Provide the (X, Y) coordinate of the cell's center where the given text is located.  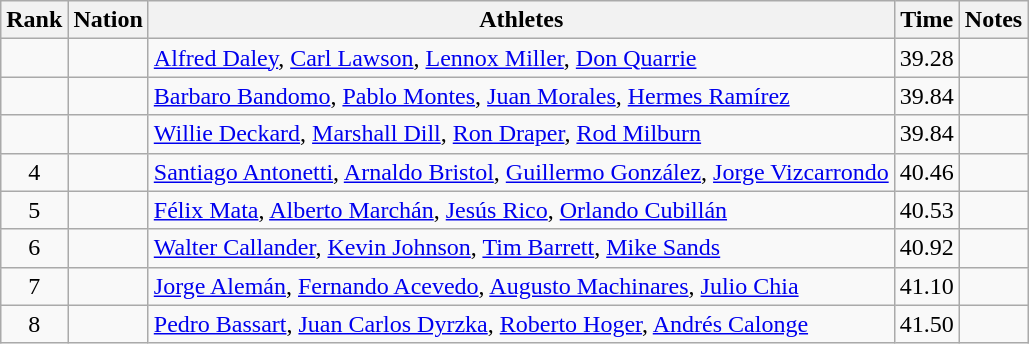
41.10 (926, 286)
Alfred Daley, Carl Lawson, Lennox Miller, Don Quarrie (521, 58)
Pedro Bassart, Juan Carlos Dyrzka, Roberto Hoger, Andrés Calonge (521, 324)
Santiago Antonetti, Arnaldo Bristol, Guillermo González, Jorge Vizcarrondo (521, 172)
Walter Callander, Kevin Johnson, Tim Barrett, Mike Sands (521, 248)
5 (34, 210)
Nation (108, 20)
40.46 (926, 172)
40.53 (926, 210)
40.92 (926, 248)
Jorge Alemán, Fernando Acevedo, Augusto Machinares, Julio Chia (521, 286)
41.50 (926, 324)
Time (926, 20)
Notes (993, 20)
Willie Deckard, Marshall Dill, Ron Draper, Rod Milburn (521, 134)
Athletes (521, 20)
4 (34, 172)
8 (34, 324)
39.28 (926, 58)
Rank (34, 20)
Barbaro Bandomo, Pablo Montes, Juan Morales, Hermes Ramírez (521, 96)
Félix Mata, Alberto Marchán, Jesús Rico, Orlando Cubillán (521, 210)
6 (34, 248)
7 (34, 286)
